Find where the given text appears and provide that cell's center as [x, y] coordinate. 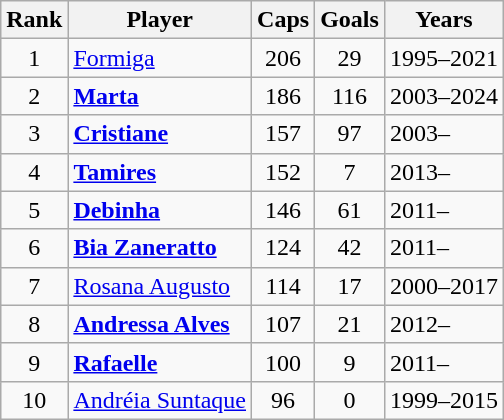
107 [284, 324]
124 [284, 248]
Bia Zaneratto [160, 248]
21 [350, 324]
61 [350, 210]
Marta [160, 96]
5 [34, 210]
4 [34, 172]
157 [284, 134]
8 [34, 324]
1995–2021 [444, 58]
Goals [350, 20]
6 [34, 248]
Rank [34, 20]
Andressa Alves [160, 324]
Cristiane [160, 134]
Tamires [160, 172]
2012– [444, 324]
96 [284, 400]
Years [444, 20]
Andréia Suntaque [160, 400]
17 [350, 286]
3 [34, 134]
2003– [444, 134]
114 [284, 286]
Rosana Augusto [160, 286]
152 [284, 172]
2013– [444, 172]
2003–2024 [444, 96]
116 [350, 96]
1999–2015 [444, 400]
97 [350, 134]
2 [34, 96]
206 [284, 58]
186 [284, 96]
29 [350, 58]
1 [34, 58]
Caps [284, 20]
100 [284, 362]
Rafaelle [160, 362]
Formiga [160, 58]
10 [34, 400]
42 [350, 248]
Debinha [160, 210]
146 [284, 210]
Player [160, 20]
2000–2017 [444, 286]
0 [350, 400]
